Capture the cell that displays the provided text and extract its (x, y) central coordinate. 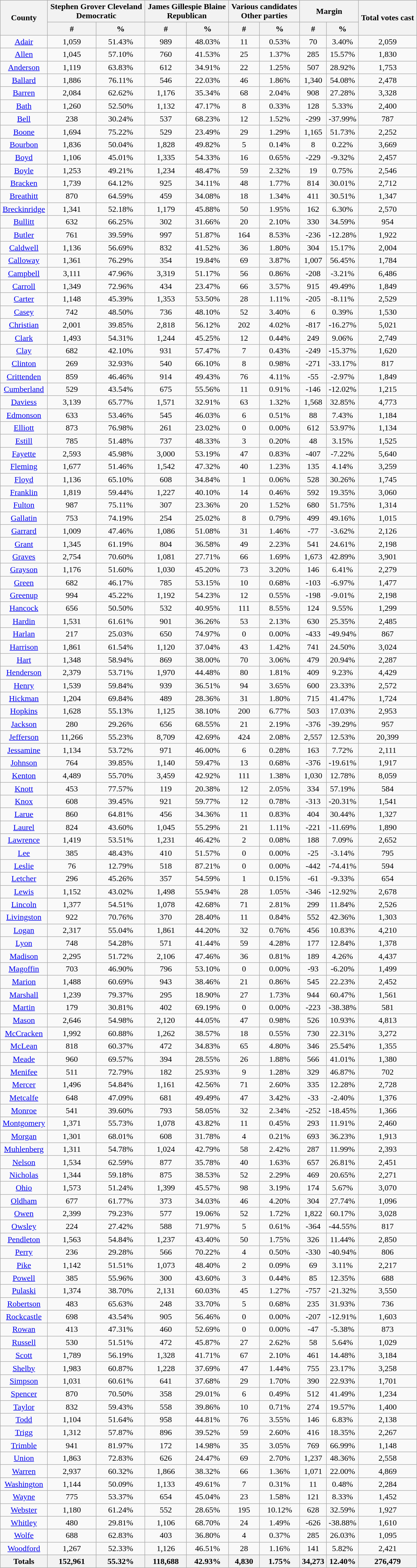
633 (72, 415)
1,355 (388, 1046)
65.63% (121, 1304)
2,452 (388, 982)
Livingston (24, 917)
958 (166, 1420)
483 (72, 1304)
641 (166, 1381)
987 (72, 505)
29.28% (121, 1252)
0.50% (279, 1252)
Letcher (24, 879)
2.29% (279, 1175)
County (24, 18)
Jackson (24, 724)
2,004 (388, 248)
47.96% (121, 273)
45.39% (121, 299)
2,652 (388, 840)
25.35% (342, 621)
60.88% (121, 1033)
-271 (313, 363)
741 (313, 647)
54.78% (121, 1149)
2,937 (72, 1471)
1,477 (388, 582)
1,673 (313, 557)
628 (313, 1510)
3,258 (388, 1368)
Garrard (24, 531)
42.92% (208, 776)
4.28% (279, 943)
Calloway (24, 261)
35 (244, 1446)
1,789 (72, 1355)
1,231 (166, 840)
23.47% (208, 286)
1,561 (388, 994)
0.45% (279, 1123)
59.84% (121, 686)
0.75% (342, 170)
571 (166, 943)
1,228 (166, 1368)
Fulton (24, 505)
26 (244, 1059)
1,534 (72, 1162)
1,784 (388, 261)
57.10% (121, 54)
1,376 (388, 1098)
-146 (313, 389)
-207 (313, 1317)
45 (244, 1291)
594 (388, 866)
43.02% (121, 892)
715 (313, 698)
Bath (24, 106)
2.08% (279, 737)
17.03% (342, 711)
Owsley (24, 1227)
2,059 (388, 42)
1.38% (279, 776)
8,709 (166, 737)
3,669 (388, 144)
680 (313, 505)
989 (166, 42)
Hickman (24, 698)
-12.28% (342, 235)
Hart (24, 660)
53.46% (121, 415)
Crittenden (24, 377)
195 (244, 1510)
8,059 (388, 776)
1,071 (313, 1471)
997 (166, 235)
499 (313, 518)
-5.38% (342, 1329)
30.24% (121, 119)
249 (313, 338)
1,133 (166, 1484)
-346 (313, 892)
Mason (24, 1021)
2.05% (279, 789)
Graves (24, 557)
Boyle (24, 170)
1,573 (72, 1188)
409 (313, 673)
1,142 (72, 1265)
8.33% (342, 1497)
172 (166, 1446)
528 (313, 479)
1,341 (72, 209)
3,328 (388, 93)
2.19% (279, 724)
824 (72, 827)
424 (244, 737)
43.82% (208, 1123)
217 (72, 634)
28.40% (208, 917)
Powell (24, 1278)
Leslie (24, 866)
1,314 (388, 505)
23.02% (208, 428)
2,754 (72, 557)
11.99% (342, 1149)
3.42% (279, 1098)
403 (166, 1536)
753 (72, 518)
943 (166, 982)
24.50% (342, 647)
Adair (24, 42)
235 (313, 1304)
-38.88% (342, 1523)
-626 (313, 1523)
0.76% (279, 930)
3.57% (279, 286)
-61 (313, 879)
1.16% (279, 1548)
Gallatin (24, 518)
69.19% (208, 1008)
47.32% (208, 467)
2,393 (388, 1149)
939 (166, 686)
2,379 (72, 673)
804 (166, 544)
326 (313, 1239)
22.00% (342, 1471)
Pendleton (24, 1239)
1.95% (279, 209)
2,728 (388, 1085)
55.23% (121, 737)
Knott (24, 789)
296 (72, 879)
6.30% (342, 209)
-330 (313, 1252)
3,024 (388, 647)
1,913 (388, 1136)
76.29% (121, 261)
48.43% (121, 853)
52.69% (208, 1329)
65.77% (121, 402)
761 (72, 235)
75.11% (121, 505)
59.77% (208, 802)
Boyd (24, 157)
68.55% (208, 724)
1,499 (388, 969)
760 (166, 54)
64.59% (121, 196)
0.31% (279, 1484)
1,301 (72, 1136)
66.99% (342, 1446)
Woodford (24, 1548)
34.11% (208, 183)
29.81% (121, 1523)
2,485 (388, 621)
42.68% (208, 904)
-442 (313, 866)
51.73% (342, 132)
Monroe (24, 1111)
1,745 (388, 479)
558 (166, 1407)
60.32% (121, 1471)
70.22% (208, 1252)
915 (313, 286)
Caldwell (24, 248)
2,267 (388, 1433)
51.43% (121, 42)
87.21% (208, 866)
994 (72, 596)
1.29% (279, 132)
-33.17% (342, 363)
1,024 (166, 1149)
657 (313, 1162)
-3.62% (342, 531)
0.21% (279, 1136)
0.28% (279, 750)
-38.38% (342, 1008)
1,081 (166, 557)
1.73% (279, 994)
72.83% (121, 1458)
57.87% (121, 1433)
416 (313, 1433)
1.23% (279, 467)
68.23% (208, 119)
287 (313, 1149)
29.01% (208, 1394)
4,429 (388, 673)
28.92% (342, 67)
39.59% (121, 235)
1,348 (72, 660)
877 (166, 1162)
4,869 (388, 1471)
1.63% (279, 1162)
51.72% (121, 956)
1,886 (72, 80)
-12.92% (342, 892)
41.71% (208, 1355)
1,541 (388, 802)
174 (313, 1188)
63 (244, 402)
2,451 (388, 1162)
1,819 (72, 492)
4.11% (279, 377)
-93 (313, 969)
30.81% (121, 1008)
45.25% (208, 338)
677 (72, 1201)
818 (72, 1046)
2.81% (279, 904)
76.11% (121, 80)
2,460 (388, 1123)
34.08% (208, 196)
52.18% (121, 209)
-433 (313, 634)
0.48% (342, 1484)
71.97% (208, 1227)
5.64% (342, 1342)
Clinton (24, 363)
58.94% (121, 660)
1,311 (72, 1149)
35.78% (208, 1162)
Lyon (24, 943)
177 (313, 943)
Oldham (24, 1201)
0.61% (279, 1227)
2,712 (388, 183)
9 (244, 1072)
954 (388, 222)
46.03% (208, 415)
Pike (24, 1265)
34.83% (208, 1046)
1,120 (166, 647)
141 (313, 1548)
46.90% (121, 969)
411 (313, 196)
18.90% (208, 994)
-817 (313, 325)
2.23% (279, 544)
4,437 (388, 956)
56.19% (121, 1355)
931 (166, 351)
2,457 (388, 157)
Carroll (24, 286)
Butler (24, 235)
769 (313, 1446)
22 (244, 67)
Cumberland (24, 389)
Whitley (24, 1523)
0.20% (279, 441)
Elliott (24, 428)
41.47% (342, 698)
2,570 (388, 209)
3.87% (279, 261)
47.17% (208, 106)
51.57% (208, 853)
25 (244, 54)
37.68% (208, 1381)
55.73% (121, 1123)
70.50% (121, 1394)
1,152 (72, 892)
42.93% (208, 1561)
1,104 (72, 1420)
1.32% (279, 402)
22.93% (342, 1381)
79.37% (121, 994)
630 (313, 621)
38.00% (208, 660)
23.36% (208, 505)
1,144 (72, 1484)
-299 (313, 119)
1.28% (279, 1072)
Floyd (24, 479)
1,983 (72, 1368)
28.65% (208, 1510)
2,287 (388, 660)
1.88% (279, 1059)
489 (166, 698)
Total votes cast (388, 18)
55.96% (121, 1278)
546 (166, 80)
-9.32% (342, 157)
Fayette (24, 454)
38.53% (208, 1175)
-77 (313, 531)
Laurel (24, 827)
-2.40% (342, 1098)
453 (72, 789)
Logan (24, 930)
13 (244, 763)
2.32% (279, 170)
Casey (24, 312)
507 (313, 67)
9.23% (342, 673)
1,927 (388, 1510)
189 (313, 956)
-39.29% (342, 724)
38.70% (121, 1291)
373 (166, 1201)
Green (24, 582)
346 (313, 1046)
1,345 (72, 544)
0.78% (279, 802)
Jefferson (24, 737)
-47 (313, 1329)
53 (244, 621)
53.10% (208, 969)
54.33% (208, 157)
600 (313, 686)
10.93% (342, 1021)
51.17% (208, 273)
4,489 (72, 776)
49.21% (121, 170)
51.46% (121, 467)
518 (166, 866)
19.35% (342, 492)
4.26% (342, 956)
901 (166, 621)
40.95% (208, 608)
1,828 (166, 144)
-37.99% (342, 119)
1,452 (388, 1497)
68.70% (208, 1523)
48.40% (208, 1265)
16 (244, 157)
34.84% (208, 479)
410 (166, 853)
0.14% (279, 144)
3,259 (388, 467)
53.72% (121, 750)
14.48% (342, 1355)
1,739 (72, 183)
-12.02% (342, 389)
25.54% (342, 1046)
-55 (313, 377)
1,086 (166, 531)
12.40% (342, 1561)
1,603 (388, 1317)
280 (72, 724)
Greenup (24, 596)
46.46% (121, 377)
2,279 (388, 569)
38.32% (208, 1471)
10.83% (342, 930)
60.37% (121, 1046)
1.37% (279, 54)
775 (72, 1497)
22.03% (208, 80)
45.01% (121, 157)
164 (244, 235)
Mercer (24, 1085)
730 (313, 1033)
1,568 (313, 402)
-407 (313, 454)
60.87% (121, 1368)
Breckinridge (24, 209)
46.17% (121, 582)
Spencer (24, 1394)
41.44% (208, 943)
-198 (313, 596)
56.45% (342, 261)
2,295 (72, 956)
98 (244, 1188)
61.19% (121, 544)
46.42% (208, 840)
128 (313, 106)
50.04% (121, 144)
42.69% (208, 737)
68.01% (121, 1136)
Rowan (24, 1329)
274 (313, 1407)
971 (166, 750)
4,830 (244, 1561)
2.42% (279, 1149)
3,459 (166, 776)
-9.33% (342, 879)
Metcalfe (24, 1098)
Menifee (24, 1072)
-313 (313, 802)
56.69% (121, 248)
30.01% (342, 183)
1,009 (72, 531)
55.32% (121, 1561)
Muhlenberg (24, 1149)
957 (388, 724)
461 (313, 1355)
58.05% (208, 1111)
1.34% (279, 196)
-2.97% (342, 377)
921 (166, 802)
26.03% (342, 1536)
1,227 (166, 492)
79.23% (121, 1214)
1,299 (388, 608)
Margin (329, 12)
0.22% (342, 144)
7.72% (342, 750)
581 (388, 1008)
8.53% (279, 235)
3,111 (72, 273)
742 (72, 312)
390 (313, 1381)
11,266 (72, 737)
Montgomery (24, 1123)
12.78% (342, 776)
357 (166, 879)
35.34% (208, 93)
261 (166, 428)
41.53% (208, 54)
Lawrence (24, 840)
20.38% (208, 789)
48.50% (121, 312)
-7.22% (342, 454)
2.70% (279, 1458)
459 (166, 196)
1,349 (72, 286)
Hopkins (24, 711)
2,678 (388, 892)
2,749 (388, 338)
19 (313, 170)
Washington (24, 1484)
45.57% (208, 1188)
72.96% (121, 286)
25.03% (121, 634)
329 (313, 1072)
584 (388, 789)
39.86% (208, 1407)
3,000 (166, 454)
2,084 (72, 93)
-6.20% (342, 969)
254 (166, 518)
748 (72, 943)
42.36% (342, 917)
0.65% (279, 157)
McLean (24, 1046)
5.82% (342, 1548)
5,021 (388, 325)
1,239 (72, 994)
299 (313, 904)
914 (166, 377)
Hancock (24, 608)
Johnson (24, 763)
2,252 (388, 132)
293 (313, 1123)
37.04% (208, 647)
28.36% (208, 698)
27.74% (342, 1201)
34.91% (208, 67)
14.98% (208, 1446)
10.12% (279, 1510)
354 (166, 261)
1,126 (166, 1548)
121 (313, 1497)
66.10% (208, 363)
Pulaski (24, 1291)
64.81% (121, 814)
2,953 (388, 711)
61.24% (121, 1510)
-11.69% (342, 827)
11.84% (342, 904)
2,572 (388, 686)
200 (244, 711)
Bell (24, 119)
1,366 (388, 1111)
Jessamine (24, 750)
62.62% (121, 93)
57.47% (208, 351)
23.33% (342, 686)
588 (166, 1227)
2,111 (388, 750)
300 (166, 1278)
675 (166, 389)
1,073 (166, 1265)
55.04% (121, 930)
1,890 (388, 827)
60.69% (121, 982)
49.82% (208, 144)
44.81% (208, 1420)
402 (166, 1008)
2.34% (279, 1111)
460 (166, 1329)
69.57% (121, 1059)
44.05% (208, 1021)
1,059 (72, 42)
54.23% (208, 596)
12.79% (121, 866)
Knox (24, 802)
0.37% (279, 1536)
34.36% (208, 814)
20,399 (388, 737)
1,165 (313, 132)
20.65% (342, 1175)
55.94% (208, 892)
1,253 (72, 170)
1,571 (166, 402)
3,319 (166, 273)
163 (313, 750)
1,724 (388, 698)
-103 (313, 582)
45.98% (121, 454)
-3.21% (342, 273)
3,070 (388, 1188)
0.53% (279, 42)
4,813 (388, 1021)
3.20% (279, 569)
51.64% (121, 1420)
Grayson (24, 569)
2,850 (388, 1239)
32.85% (342, 402)
49 (244, 544)
0.79% (279, 518)
124 (313, 608)
41.49% (342, 1394)
1,262 (166, 1033)
1,525 (388, 441)
54.31% (121, 338)
Wayne (24, 1497)
48.36% (342, 1458)
0.06% (279, 479)
859 (72, 377)
31.78% (208, 1136)
0.91% (279, 389)
11.91% (342, 1123)
Barren (24, 93)
56.12% (208, 325)
3,139 (72, 402)
3.55% (279, 1420)
-20.31% (342, 802)
88 (313, 415)
-12.91% (342, 1317)
2,557 (313, 737)
764 (72, 763)
0.84% (279, 917)
1.77% (279, 183)
-19.61% (342, 763)
1,922 (388, 235)
34.59% (342, 222)
681 (166, 1098)
46.87% (342, 1072)
52.50% (121, 106)
62.59% (121, 1162)
5,640 (388, 454)
38.46% (208, 982)
59.44% (121, 492)
1,215 (388, 389)
1,327 (388, 814)
54.51% (121, 904)
53.15% (208, 582)
53.37% (121, 1497)
14 (244, 492)
330 (313, 222)
49.16% (342, 518)
30.51% (342, 196)
530 (72, 1342)
22.23% (342, 982)
Ballard (24, 80)
2,526 (388, 904)
56.46% (208, 1317)
Webster (24, 1510)
3.15% (342, 441)
39.45% (121, 802)
269 (72, 363)
806 (388, 1252)
77.57% (121, 789)
Taylor (24, 1407)
Bourbon (24, 144)
Wolfe (24, 1536)
Madison (24, 956)
45.04% (208, 1497)
118,688 (166, 1561)
73 (244, 569)
1.27% (279, 1291)
188 (313, 840)
62.83% (121, 1536)
65.10% (121, 479)
61.54% (121, 647)
1,179 (166, 209)
54.98% (121, 1021)
49.43% (208, 377)
38.10% (208, 711)
70.60% (121, 557)
53.51% (121, 840)
39.60% (121, 1111)
2,271 (388, 1175)
72.79% (121, 1072)
75.22% (121, 132)
0.71% (279, 1407)
41.01% (342, 1059)
6.77% (279, 711)
1,836 (72, 144)
1,335 (166, 157)
4.14% (342, 467)
53.19% (208, 454)
1,822 (313, 1214)
867 (388, 634)
1,180 (72, 1510)
2,217 (388, 1265)
1.81% (279, 673)
1,992 (72, 1033)
-236 (313, 235)
74.19% (121, 518)
Allen (24, 54)
1,539 (72, 686)
0.43% (279, 351)
-74.41% (342, 866)
51.08% (208, 531)
307 (166, 505)
793 (166, 1111)
Nicholas (24, 1175)
1.36% (279, 1471)
1.72% (279, 1214)
-8.11% (342, 299)
-16.27% (342, 325)
Marshall (24, 994)
Bracken (24, 183)
-229 (313, 157)
6,486 (388, 273)
248 (166, 1304)
54.59% (208, 879)
Clark (24, 338)
3,184 (388, 1355)
34.03% (208, 1201)
24 (244, 1523)
Larue (24, 814)
3,272 (388, 1033)
25.93% (208, 1072)
1,374 (72, 1291)
7.43% (342, 415)
135 (313, 467)
2,593 (72, 454)
23.17% (342, 1368)
703 (72, 969)
Campbell (24, 273)
4.02% (279, 325)
1,498 (166, 892)
875 (166, 1175)
24.61% (342, 544)
1,312 (72, 1433)
Martin (24, 1008)
795 (388, 853)
27.71% (208, 557)
Lewis (24, 892)
Henry (24, 686)
-364 (313, 1227)
-21.32% (342, 1291)
67 (244, 1355)
404 (313, 814)
469 (313, 1175)
85 (313, 1278)
1,380 (388, 1059)
1,701 (388, 1381)
511 (72, 1072)
5.67% (342, 1188)
2,399 (72, 1214)
1.25% (279, 67)
-9.01% (342, 596)
1,610 (388, 1523)
-205 (313, 299)
626 (166, 1458)
36.58% (208, 544)
Scott (24, 1355)
40.10% (208, 492)
2,478 (388, 80)
64.12% (121, 183)
1.46% (279, 531)
1,620 (388, 351)
42.79% (208, 1149)
1,419 (72, 840)
9.06% (342, 338)
4.80% (279, 1046)
1,377 (72, 904)
12.28% (342, 1085)
358 (166, 1394)
61.77% (121, 1201)
33.70% (208, 1304)
1,488 (72, 982)
1,378 (388, 943)
941 (72, 1446)
1,125 (166, 711)
James Gillespie BlaineRepublican (187, 12)
Breathitt (24, 196)
53.71% (121, 673)
1,694 (72, 132)
23 (244, 1497)
1,493 (72, 338)
755 (313, 1368)
70.76% (121, 917)
9.55% (342, 608)
905 (166, 1317)
1,161 (166, 1085)
94 (244, 686)
51.87% (208, 235)
53.97% (342, 428)
Trimble (24, 1446)
Shelby (24, 1368)
Stephen Grover ClevelandDemocratic (96, 12)
48.47% (208, 170)
-252 (313, 1111)
479 (313, 660)
925 (166, 183)
3.65% (279, 686)
1,140 (166, 763)
179 (72, 1008)
Magoffin (24, 969)
56 (244, 273)
31.93% (342, 1304)
Rockcastle (24, 1317)
60.61% (121, 1381)
1.49% (279, 1523)
36.26% (208, 621)
12.53% (342, 737)
632 (72, 222)
908 (313, 93)
Daviess (24, 402)
Anderson (24, 67)
37.69% (208, 1368)
1,371 (72, 1123)
Carter (24, 299)
Edmonson (24, 415)
1,753 (388, 67)
Boone (24, 132)
36.80% (208, 1536)
15.17% (342, 248)
Union (24, 1458)
1.58% (279, 1497)
3,060 (388, 492)
1,095 (388, 1536)
52.33% (121, 1548)
53.50% (208, 299)
18.35% (342, 1433)
960 (72, 1059)
702 (388, 1072)
540 (166, 363)
2,818 (166, 325)
0.49% (279, 1394)
44.20% (208, 930)
32.59% (342, 1510)
119 (166, 789)
394 (166, 1059)
30.44% (342, 814)
1.69% (279, 557)
0.39% (342, 312)
65 (244, 1046)
Grant (24, 544)
1,970 (166, 673)
4.20% (279, 1201)
434 (166, 286)
Bullitt (24, 222)
577 (166, 1214)
2,546 (388, 170)
787 (388, 119)
1,007 (313, 261)
4,773 (388, 402)
19.06% (208, 1214)
236 (72, 1252)
45.26% (121, 879)
6.83% (342, 1420)
Estill (24, 441)
182 (166, 1072)
1,353 (166, 299)
Totals (24, 1561)
47.09% (121, 1098)
2,001 (72, 325)
55.56% (208, 389)
60.47% (342, 994)
76.98% (121, 428)
814 (313, 183)
42.56% (208, 1085)
54.28% (121, 943)
-208 (313, 273)
29.26% (121, 724)
19.57% (342, 1407)
1,132 (166, 106)
1,399 (166, 1188)
32.91% (208, 402)
30.26% (342, 479)
335 (313, 1085)
24.47% (208, 1458)
32.93% (121, 363)
Harlan (24, 634)
0.81% (279, 956)
370 (166, 917)
42.89% (342, 557)
2.04% (279, 93)
922 (72, 917)
15.57% (342, 54)
1,029 (388, 1342)
413 (72, 1329)
-3.14% (342, 853)
44.48% (208, 673)
60.17% (342, 1214)
1,267 (72, 1548)
-249 (313, 351)
45.22% (121, 596)
Kenton (24, 776)
47.31% (121, 1329)
224 (72, 1227)
2,120 (166, 1021)
1,119 (72, 67)
-44.55% (342, 1227)
Harrison (24, 647)
-6.97% (342, 582)
3.05% (279, 1446)
55.13% (121, 711)
693 (313, 1136)
2,400 (388, 106)
-33 (313, 1098)
1,361 (72, 261)
Trigg (24, 1433)
3.11% (342, 1265)
48.10% (208, 312)
162 (313, 209)
0.46% (279, 492)
42.10% (121, 351)
5.33% (342, 106)
0.33% (279, 106)
2,646 (72, 1021)
Perry (24, 1252)
39.52% (208, 1433)
68 (244, 93)
Franklin (24, 492)
43 (244, 647)
Various candidatesOther parties (264, 12)
McCracken (24, 1033)
66.25% (121, 222)
-40.94% (342, 1252)
0.51% (279, 415)
2,529 (388, 299)
1,531 (72, 621)
0.08% (279, 840)
-25 (313, 853)
480 (72, 1523)
36.23% (342, 1136)
3.06% (279, 660)
50.09% (121, 1484)
334 (313, 789)
592 (313, 492)
1,830 (388, 54)
1,204 (72, 698)
2,131 (166, 1291)
12.84% (342, 943)
11.44% (342, 1239)
51.24% (121, 1188)
537 (166, 119)
69.84% (121, 698)
2,317 (72, 930)
896 (166, 1433)
Lincoln (24, 904)
202 (244, 325)
6.41% (342, 569)
512 (313, 1394)
57.19% (342, 789)
26.81% (342, 1162)
51.75% (342, 505)
737 (166, 441)
2,138 (388, 1420)
43.40% (208, 1239)
27.42% (121, 1227)
-757 (313, 1291)
1,530 (388, 312)
49.61% (208, 1484)
-49.94% (342, 634)
1.86% (279, 80)
Hardin (24, 621)
1,303 (388, 917)
60.03% (208, 1291)
698 (72, 1317)
0.09% (279, 1265)
1.70% (279, 1381)
944 (313, 994)
45.87% (208, 1342)
31.66% (208, 222)
860 (72, 814)
25.02% (208, 518)
-223 (313, 1008)
46.00% (208, 750)
48.03% (208, 42)
-221 (313, 827)
1,031 (72, 1381)
1,917 (388, 763)
302 (166, 222)
1,400 (388, 1407)
22.31% (342, 1033)
48.33% (208, 441)
1.44% (279, 1368)
63.83% (121, 67)
Russell (24, 1342)
Morgan (24, 1136)
45.20% (208, 569)
1,496 (72, 1085)
3.19% (279, 1188)
Nelson (24, 1162)
1,244 (166, 338)
2,284 (388, 1484)
8.55% (279, 608)
2,106 (166, 956)
3,901 (388, 557)
1,260 (72, 106)
Lee (24, 853)
80 (244, 673)
Owen (24, 1214)
34,273 (313, 1561)
1,542 (166, 467)
1,344 (72, 1175)
Simpson (24, 1381)
1,192 (166, 596)
2,558 (388, 1458)
7.09% (342, 840)
59.18% (121, 1175)
46.51% (208, 1548)
59.47% (208, 763)
1.42% (279, 647)
238 (72, 119)
Henderson (24, 673)
Marion (24, 982)
3,028 (388, 1214)
55.29% (208, 827)
2,126 (388, 531)
Clay (24, 351)
-18.45% (342, 1111)
276,479 (388, 1561)
20.94% (342, 660)
55.70% (121, 776)
1,184 (388, 415)
Warren (24, 1471)
648 (72, 1098)
0.15% (279, 879)
51.48% (121, 441)
38.57% (208, 1033)
1,015 (388, 518)
295 (166, 994)
1,677 (72, 467)
41.52% (208, 248)
Christian (24, 325)
2.13% (279, 621)
1,328 (166, 1355)
45.88% (208, 209)
1,866 (166, 1471)
1,863 (72, 1458)
28.55% (208, 1059)
Fleming (24, 467)
1,340 (313, 80)
1,096 (388, 1201)
19.84% (208, 261)
3,550 (388, 1291)
61.61% (121, 621)
503 (313, 711)
Todd (24, 1420)
4,210 (388, 930)
50.50% (121, 608)
54.08% (342, 80)
1.05% (279, 892)
1,563 (72, 1239)
-15.37% (342, 351)
796 (166, 969)
27.28% (342, 93)
869 (166, 660)
81.97% (121, 1446)
59.43% (121, 1407)
36.51% (208, 686)
51.60% (121, 569)
526 (313, 1021)
1,347 (388, 196)
Meade (24, 1059)
2.62% (279, 1342)
Ohio (24, 1188)
2,421 (388, 1548)
650 (166, 634)
1,628 (72, 711)
Robertson (24, 1304)
12.35% (342, 1278)
74.97% (208, 634)
23.49% (208, 132)
532 (166, 608)
152,961 (72, 1561)
